Return the (X, Y) coordinate for the center point of the cell that contains the specified text.  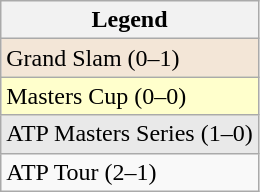
Legend (130, 20)
Grand Slam (0–1) (130, 58)
ATP Masters Series (1–0) (130, 134)
ATP Tour (2–1) (130, 172)
Masters Cup (0–0) (130, 96)
